Provide the [x, y] coordinate of the cell's center where the given text is located.  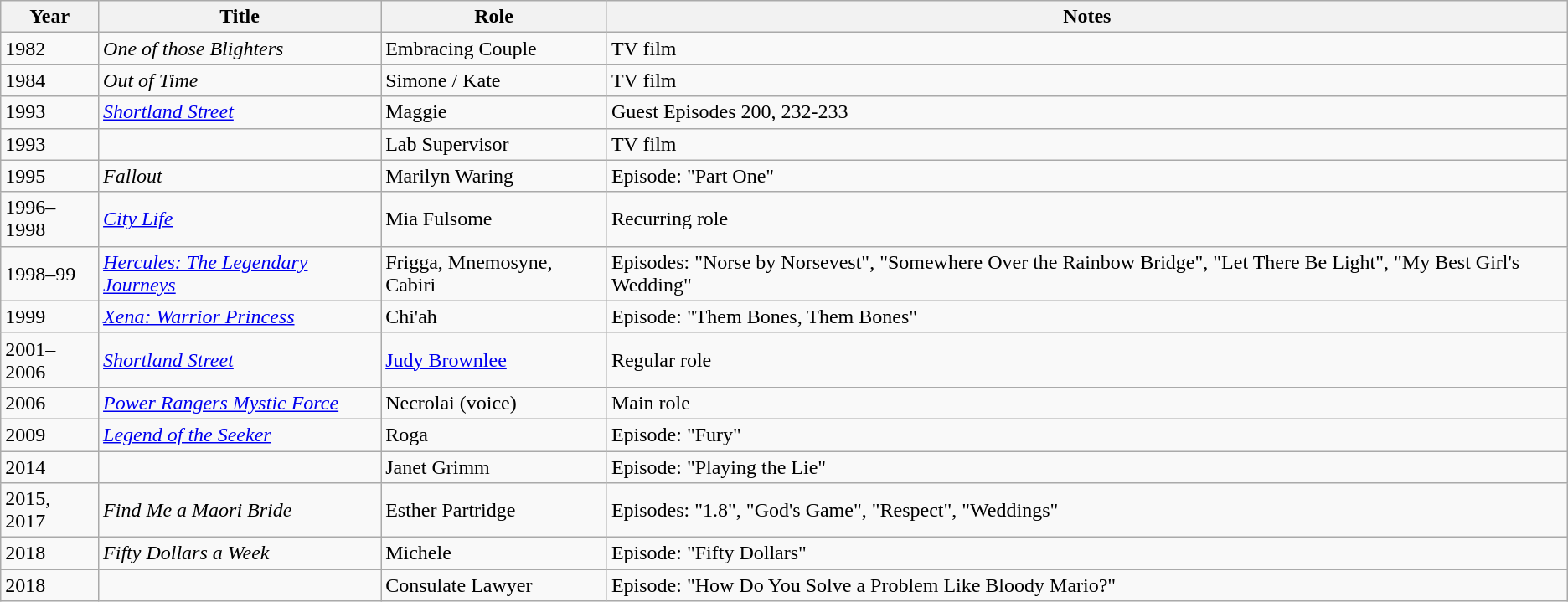
Maggie [494, 112]
One of those Blighters [240, 49]
Hercules: The Legendary Journeys [240, 273]
2014 [50, 466]
Embracing Couple [494, 49]
1982 [50, 49]
1996–1998 [50, 219]
Frigga, Mnemosyne, Cabiri [494, 273]
Judy Brownlee [494, 360]
2015, 2017 [50, 511]
Simone / Kate [494, 80]
Episodes: "Norse by Norsevest", "Somewhere Over the Rainbow Bridge", "Let There Be Light", "My Best Girl's Wedding" [1087, 273]
Guest Episodes 200, 232-233 [1087, 112]
Janet Grimm [494, 466]
Consulate Lawyer [494, 585]
Episode: "How Do You Solve a Problem Like Bloody Mario?" [1087, 585]
Regular role [1087, 360]
City Life [240, 219]
Chi'ah [494, 316]
Fallout [240, 176]
Michele [494, 553]
Episodes: "1.8", "God's Game", "Respect", "Weddings" [1087, 511]
Marilyn Waring [494, 176]
Role [494, 17]
2001–2006 [50, 360]
2009 [50, 435]
Episode: "Part One" [1087, 176]
1995 [50, 176]
2006 [50, 403]
Fifty Dollars a Week [240, 553]
Episode: "Them Bones, Them Bones" [1087, 316]
Necrolai (voice) [494, 403]
Find Me a Maori Bride [240, 511]
Notes [1087, 17]
Lab Supervisor [494, 144]
1998–99 [50, 273]
Episode: "Playing the Lie" [1087, 466]
Roga [494, 435]
Title [240, 17]
Episode: "Fifty Dollars" [1087, 553]
Year [50, 17]
Mia Fulsome [494, 219]
Episode: "Fury" [1087, 435]
Out of Time [240, 80]
Recurring role [1087, 219]
Main role [1087, 403]
Legend of the Seeker [240, 435]
1999 [50, 316]
Power Rangers Mystic Force [240, 403]
1984 [50, 80]
Xena: Warrior Princess [240, 316]
Esther Partridge [494, 511]
